Identify which cell holds the provided text, then report its (x, y) central coordinate. 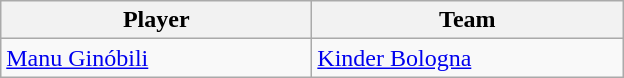
Team (468, 20)
Manu Ginóbili (156, 58)
Kinder Bologna (468, 58)
Player (156, 20)
